Output the (x, y) coordinate of the center of the cell containing the given text.  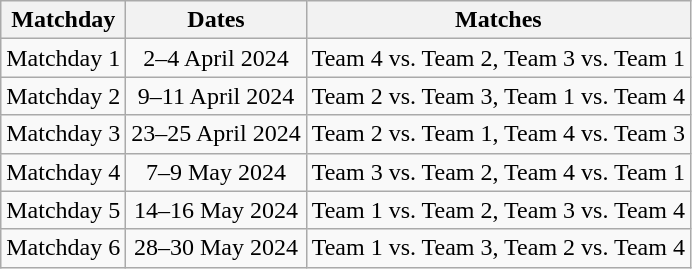
Team 2 vs. Team 3, Team 1 vs. Team 4 (498, 96)
Matches (498, 20)
Matchday 3 (64, 134)
Team 4 vs. Team 2, Team 3 vs. Team 1 (498, 58)
Team 2 vs. Team 1, Team 4 vs. Team 3 (498, 134)
28–30 May 2024 (216, 248)
Matchday 1 (64, 58)
Matchday (64, 20)
Matchday 2 (64, 96)
2–4 April 2024 (216, 58)
Team 1 vs. Team 3, Team 2 vs. Team 4 (498, 248)
Team 1 vs. Team 2, Team 3 vs. Team 4 (498, 210)
23–25 April 2024 (216, 134)
7–9 May 2024 (216, 172)
Team 3 vs. Team 2, Team 4 vs. Team 1 (498, 172)
Matchday 6 (64, 248)
9–11 April 2024 (216, 96)
14–16 May 2024 (216, 210)
Dates (216, 20)
Matchday 5 (64, 210)
Matchday 4 (64, 172)
